Identify which cell holds the provided text, then report its [X, Y] central coordinate. 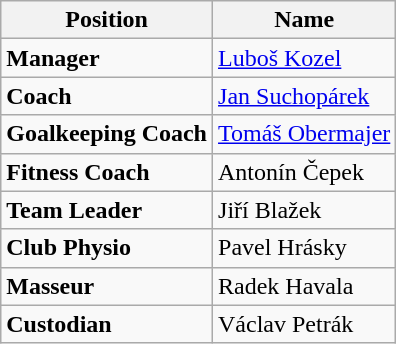
Václav Petrák [304, 324]
Antonín Čepek [304, 172]
Goalkeeping Coach [107, 134]
Club Physio [107, 248]
Tomáš Obermajer [304, 134]
Name [304, 20]
Custodian [107, 324]
Position [107, 20]
Coach [107, 96]
Fitness Coach [107, 172]
Jan Suchopárek [304, 96]
Manager [107, 58]
Radek Havala [304, 286]
Pavel Hrásky [304, 248]
Jiří Blažek [304, 210]
Masseur [107, 286]
Team Leader [107, 210]
Luboš Kozel [304, 58]
